From the cell containing the given text, extract its center point as [X, Y] coordinate. 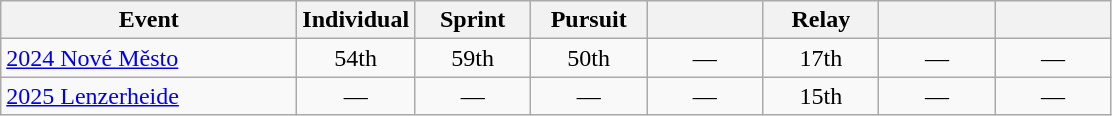
50th [589, 58]
2025 Lenzerheide [149, 96]
Event [149, 20]
59th [473, 58]
Individual [356, 20]
Sprint [473, 20]
2024 Nové Město [149, 58]
17th [821, 58]
15th [821, 96]
54th [356, 58]
Pursuit [589, 20]
Relay [821, 20]
